Search for the cell housing the specified text and yield its [x, y] center coordinate. 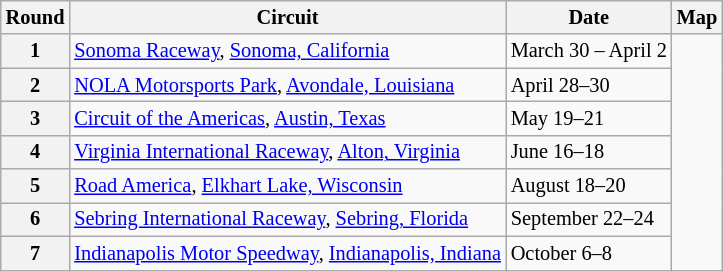
May 19–21 [589, 118]
October 6–8 [589, 253]
September 22–24 [589, 219]
Road America, Elkhart Lake, Wisconsin [287, 186]
7 [36, 253]
Sonoma Raceway, Sonoma, California [287, 51]
3 [36, 118]
4 [36, 152]
Circuit [287, 17]
Indianapolis Motor Speedway, Indianapolis, Indiana [287, 253]
NOLA Motorsports Park, Avondale, Louisiana [287, 85]
April 28–30 [589, 85]
June 16–18 [589, 152]
6 [36, 219]
August 18–20 [589, 186]
5 [36, 186]
Round [36, 17]
Circuit of the Americas, Austin, Texas [287, 118]
1 [36, 51]
Virginia International Raceway, Alton, Virginia [287, 152]
March 30 – April 2 [589, 51]
Map [697, 17]
Sebring International Raceway, Sebring, Florida [287, 219]
2 [36, 85]
Date [589, 17]
